From the cell containing the given text, extract its center point as [x, y] coordinate. 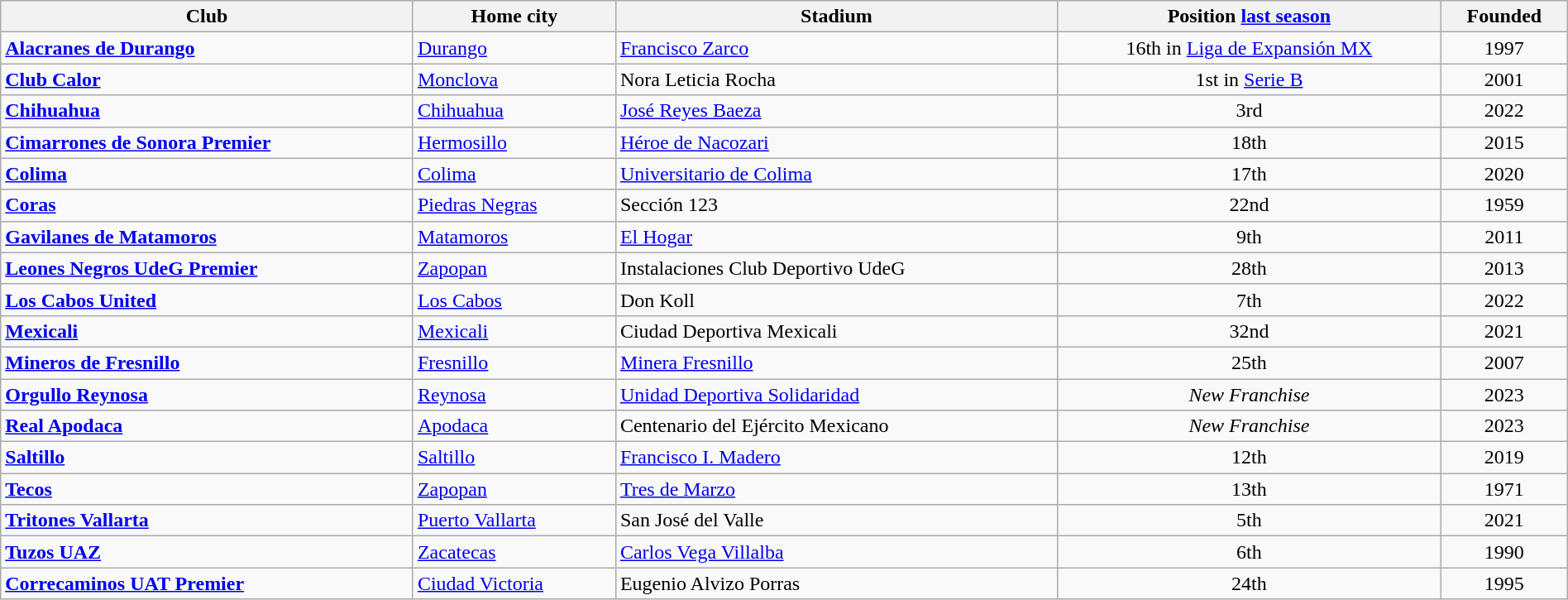
17th [1249, 174]
16th in Liga de Expansión MX [1249, 48]
Zacatecas [514, 552]
Cimarrones de Sonora Premier [207, 142]
24th [1249, 583]
Don Koll [836, 300]
32nd [1249, 331]
Position last season [1249, 17]
Sección 123 [836, 205]
1st in Serie B [1249, 79]
Ciudad Deportiva Mexicali [836, 331]
San José del Valle [836, 521]
Francisco I. Madero [836, 458]
Coras [207, 205]
Instalaciones Club Deportivo UdeG [836, 268]
1971 [1503, 489]
Durango [514, 48]
Leones Negros UdeG Premier [207, 268]
7th [1249, 300]
Minera Fresnillo [836, 362]
Los Cabos United [207, 300]
1990 [1503, 552]
1997 [1503, 48]
Home city [514, 17]
Gavilanes de Matamoros [207, 237]
5th [1249, 521]
Alacranes de Durango [207, 48]
Tecos [207, 489]
Nora Leticia Rocha [836, 79]
Real Apodaca [207, 426]
Matamoros [514, 237]
El Hogar [836, 237]
Founded [1503, 17]
2011 [1503, 237]
9th [1249, 237]
2015 [1503, 142]
Tuzos UAZ [207, 552]
Club [207, 17]
Centenario del Ejército Mexicano [836, 426]
Tres de Marzo [836, 489]
2001 [1503, 79]
Carlos Vega Villalba [836, 552]
2007 [1503, 362]
6th [1249, 552]
13th [1249, 489]
2020 [1503, 174]
2019 [1503, 458]
Universitario de Colima [836, 174]
Monclova [514, 79]
Stadium [836, 17]
Héroe de Nacozari [836, 142]
25th [1249, 362]
Tritones Vallarta [207, 521]
Apodaca [514, 426]
Puerto Vallarta [514, 521]
12th [1249, 458]
Mineros de Fresnillo [207, 362]
José Reyes Baeza [836, 111]
Francisco Zarco [836, 48]
22nd [1249, 205]
18th [1249, 142]
1959 [1503, 205]
Eugenio Alvizo Porras [836, 583]
Orgullo Reynosa [207, 395]
Piedras Negras [514, 205]
Club Calor [207, 79]
3rd [1249, 111]
Fresnillo [514, 362]
Ciudad Victoria [514, 583]
2013 [1503, 268]
Hermosillo [514, 142]
1995 [1503, 583]
Correcaminos UAT Premier [207, 583]
Unidad Deportiva Solidaridad [836, 395]
Reynosa [514, 395]
28th [1249, 268]
Los Cabos [514, 300]
